Extract the [x, y] coordinate from the center of the cell holding the provided text.  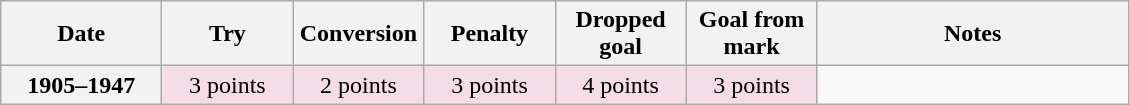
Conversion [358, 34]
Notes [972, 34]
Date [82, 34]
4 points [620, 85]
1905–1947 [82, 85]
2 points [358, 85]
Try [228, 34]
Goal from mark [752, 34]
Penalty [490, 34]
Dropped goal [620, 34]
